Provide the (x, y) coordinate of the cell's center where the given text is located.  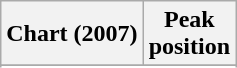
Peakposition (189, 34)
Chart (2007) (72, 34)
